From the cell containing the given text, extract its center point as (x, y) coordinate. 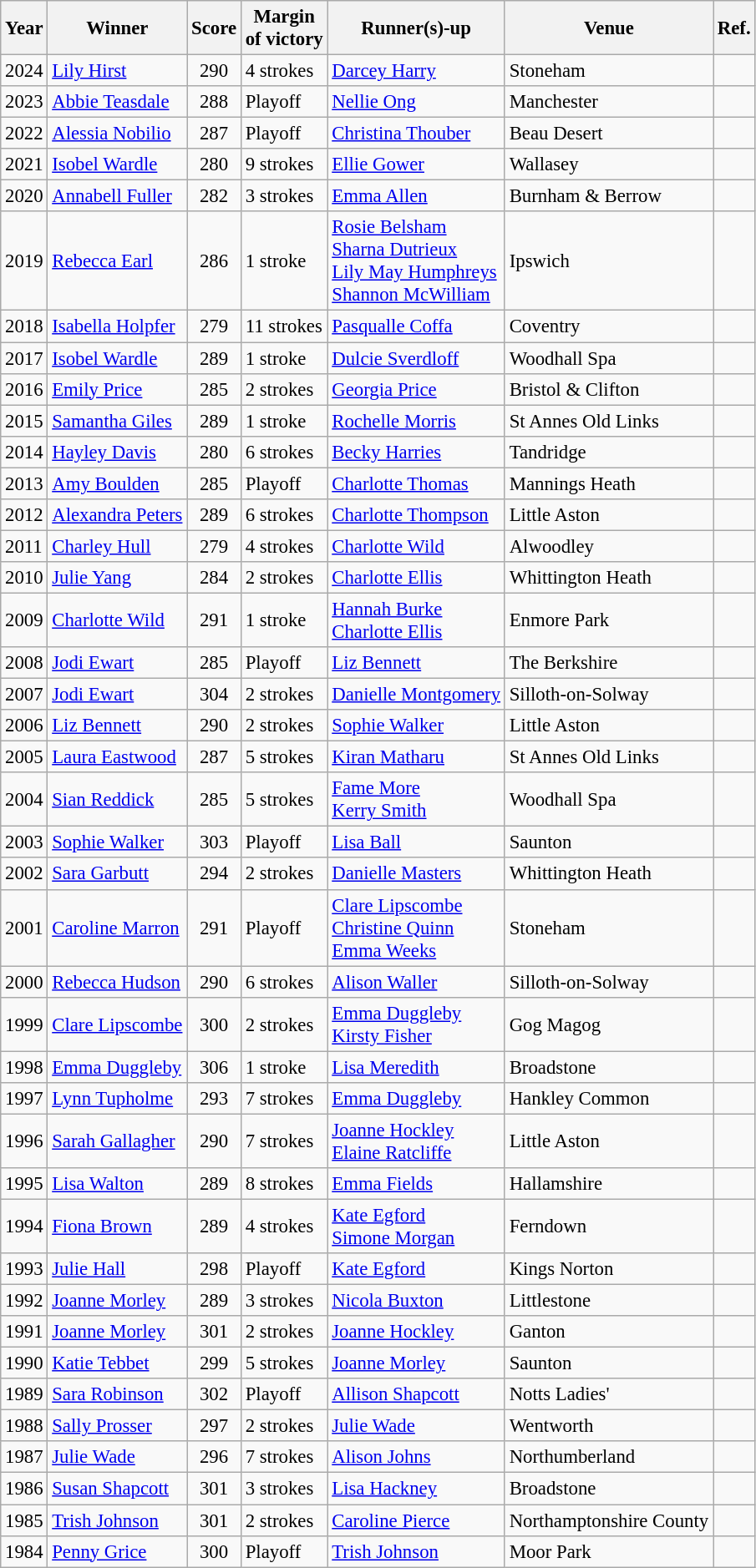
Winner (117, 28)
Kate Egford (416, 1269)
286 (214, 262)
Rochelle Morris (416, 421)
302 (214, 1394)
1987 (24, 1457)
Rosie Belsham Sharna Dutrieux Lily May Humphreys Shannon McWilliam (416, 262)
Susan Shapcott (117, 1489)
2013 (24, 483)
11 strokes (284, 326)
Isabella Holpfer (117, 326)
Emily Price (117, 389)
The Berkshire (608, 663)
Joanne Hockley (416, 1332)
Emma Fields (416, 1184)
Kiran Matharu (416, 757)
Ganton (608, 1332)
1989 (24, 1394)
Danielle Masters (416, 874)
2015 (24, 421)
2001 (24, 928)
Fiona Brown (117, 1226)
Charlotte Thompson (416, 515)
Christina Thouber (416, 134)
Tandridge (608, 452)
Alison Johns (416, 1457)
1988 (24, 1426)
Allison Shapcott (416, 1394)
298 (214, 1269)
Sara Garbutt (117, 874)
1992 (24, 1301)
Marginof victory (284, 28)
Notts Ladies' (608, 1394)
Lisa Meredith (416, 1067)
Kate Egford Simone Morgan (416, 1226)
Sian Reddick (117, 800)
Hayley Davis (117, 452)
Hankley Common (608, 1099)
Caroline Marron (117, 928)
Mannings Heath (608, 483)
Charlotte Ellis (416, 578)
1999 (24, 1024)
2007 (24, 695)
1984 (24, 1551)
294 (214, 874)
1994 (24, 1226)
288 (214, 102)
Nellie Ong (416, 102)
Emma Allen (416, 196)
8 strokes (284, 1184)
Pasqualle Coffa (416, 326)
1991 (24, 1332)
2019 (24, 262)
Runner(s)-up (416, 28)
Northumberland (608, 1457)
Samantha Giles (117, 421)
Burnham & Berrow (608, 196)
Fame More Kerry Smith (416, 800)
2020 (24, 196)
2009 (24, 620)
Lynn Tupholme (117, 1099)
1990 (24, 1363)
2014 (24, 452)
Darcey Harry (416, 71)
Penny Grice (117, 1551)
Rebecca Hudson (117, 982)
Ellie Gower (416, 164)
Ref. (734, 28)
299 (214, 1363)
2022 (24, 134)
Lisa Hackney (416, 1489)
Hallamshire (608, 1184)
Katie Tebbet (117, 1363)
Ferndown (608, 1226)
9 strokes (284, 164)
Wentworth (608, 1426)
Danielle Montgomery (416, 695)
Dulcie Sverdloff (416, 358)
Moor Park (608, 1551)
Emma Duggleby Kirsty Fisher (416, 1024)
306 (214, 1067)
Sarah Gallagher (117, 1141)
Charley Hull (117, 546)
Abbie Teasdale (117, 102)
304 (214, 695)
Hannah Burke Charlotte Ellis (416, 620)
297 (214, 1426)
296 (214, 1457)
Charlotte Thomas (416, 483)
282 (214, 196)
Nicola Buxton (416, 1301)
Score (214, 28)
Annabell Fuller (117, 196)
2017 (24, 358)
Alexandra Peters (117, 515)
293 (214, 1099)
Wallasey (608, 164)
Sally Prosser (117, 1426)
284 (214, 578)
Lily Hirst (117, 71)
Joanne Hockley Elaine Ratcliffe (416, 1141)
Manchester (608, 102)
Caroline Pierce (416, 1520)
Julie Hall (117, 1269)
1985 (24, 1520)
2016 (24, 389)
1998 (24, 1067)
Georgia Price (416, 389)
Beau Desert (608, 134)
Sara Robinson (117, 1394)
Bristol & Clifton (608, 389)
Kings Norton (608, 1269)
Becky Harries (416, 452)
Julie Yang (117, 578)
1995 (24, 1184)
2005 (24, 757)
2012 (24, 515)
1996 (24, 1141)
Lisa Walton (117, 1184)
1997 (24, 1099)
Rebecca Earl (117, 262)
Laura Eastwood (117, 757)
Littlestone (608, 1301)
2010 (24, 578)
1993 (24, 1269)
Year (24, 28)
2003 (24, 842)
Lisa Ball (416, 842)
Ipswich (608, 262)
2018 (24, 326)
303 (214, 842)
Alessia Nobilio (117, 134)
Coventry (608, 326)
2002 (24, 874)
2023 (24, 102)
2006 (24, 726)
Gog Magog (608, 1024)
2021 (24, 164)
2011 (24, 546)
Northamptonshire County (608, 1520)
Alwoodley (608, 546)
Enmore Park (608, 620)
Clare Lipscombe Christine Quinn Emma Weeks (416, 928)
2004 (24, 800)
2000 (24, 982)
1986 (24, 1489)
Alison Waller (416, 982)
Amy Boulden (117, 483)
Clare Lipscombe (117, 1024)
2008 (24, 663)
Venue (608, 28)
2024 (24, 71)
